Return the [X, Y] coordinate for the center point of the cell that contains the specified text.  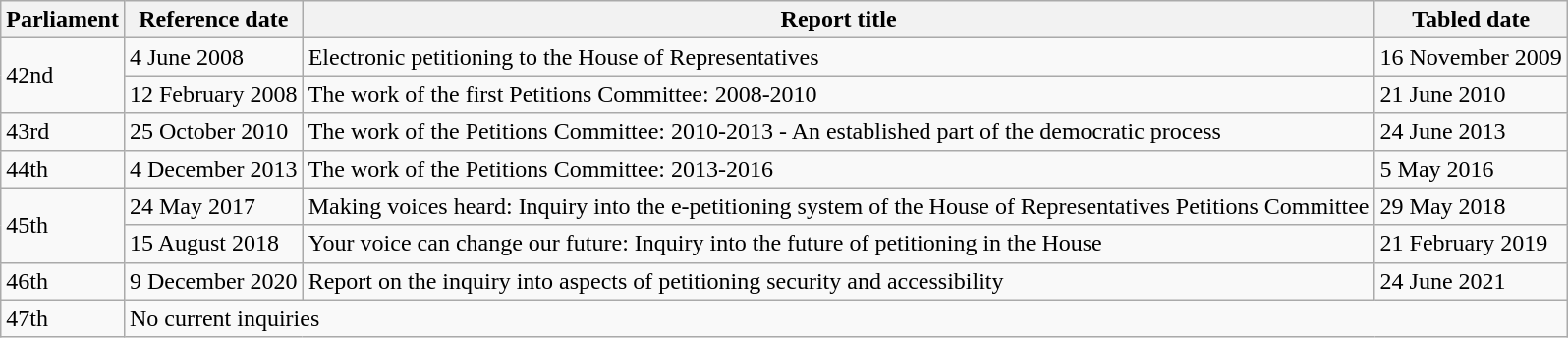
24 June 2013 [1471, 132]
21 June 2010 [1471, 94]
Your voice can change our future: Inquiry into the future of petitioning in the House [839, 244]
25 October 2010 [213, 132]
5 May 2016 [1471, 169]
The work of the first Petitions Committee: 2008-2010 [839, 94]
4 December 2013 [213, 169]
16 November 2009 [1471, 57]
12 February 2008 [213, 94]
Report on the inquiry into aspects of petitioning security and accessibility [839, 281]
The work of the Petitions Committee: 2013-2016 [839, 169]
9 December 2020 [213, 281]
42nd [63, 76]
45th [63, 225]
Tabled date [1471, 20]
4 June 2008 [213, 57]
29 May 2018 [1471, 206]
43rd [63, 132]
Report title [839, 20]
21 February 2019 [1471, 244]
15 August 2018 [213, 244]
24 June 2021 [1471, 281]
The work of the Petitions Committee: 2010-2013 - An established part of the democratic process [839, 132]
Reference date [213, 20]
24 May 2017 [213, 206]
44th [63, 169]
47th [63, 318]
Electronic petitioning to the House of Representatives [839, 57]
Parliament [63, 20]
Making voices heard: Inquiry into the e-petitioning system of the House of Representatives Petitions Committee [839, 206]
No current inquiries [845, 318]
46th [63, 281]
